Locate the cell with the specified text and output its (x, y) center coordinate. 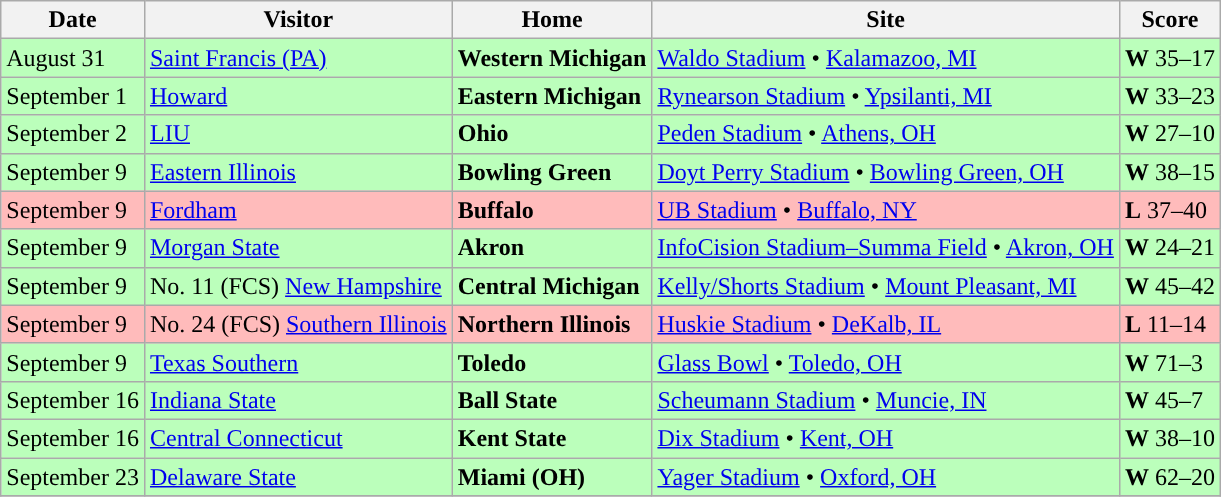
September 1 (73, 96)
Score (1170, 20)
Eastern Michigan (552, 96)
Date (73, 20)
W 38–10 (1170, 438)
Toledo (552, 362)
InfoCision Stadium–Summa Field • Akron, OH (886, 248)
Ball State (552, 400)
W 45–7 (1170, 400)
Indiana State (298, 400)
W 35–17 (1170, 58)
W 27–10 (1170, 134)
Scheumann Stadium • Muncie, IN (886, 400)
W 38–15 (1170, 172)
Dix Stadium • Kent, OH (886, 438)
Delaware State (298, 477)
Waldo Stadium • Kalamazoo, MI (886, 58)
Fordham (298, 210)
Eastern Illinois (298, 172)
W 24–21 (1170, 248)
L 37–40 (1170, 210)
W 71–3 (1170, 362)
Saint Francis (PA) (298, 58)
Texas Southern (298, 362)
UB Stadium • Buffalo, NY (886, 210)
Visitor (298, 20)
Central Michigan (552, 286)
Akron (552, 248)
Yager Stadium • Oxford, OH (886, 477)
Buffalo (552, 210)
W 62–20 (1170, 477)
Peden Stadium • Athens, OH (886, 134)
No. 11 (FCS) New Hampshire (298, 286)
LIU (298, 134)
September 2 (73, 134)
Miami (OH) (552, 477)
Western Michigan (552, 58)
W 45–42 (1170, 286)
Doyt Perry Stadium • Bowling Green, OH (886, 172)
Glass Bowl • Toledo, OH (886, 362)
Kelly/Shorts Stadium • Mount Pleasant, MI (886, 286)
Rynearson Stadium • Ypsilanti, MI (886, 96)
Bowling Green (552, 172)
Site (886, 20)
August 31 (73, 58)
Northern Illinois (552, 324)
Morgan State (298, 248)
Kent State (552, 438)
Ohio (552, 134)
No. 24 (FCS) Southern Illinois (298, 324)
Huskie Stadium • DeKalb, IL (886, 324)
L 11–14 (1170, 324)
September 23 (73, 477)
Howard (298, 96)
Central Connecticut (298, 438)
W 33–23 (1170, 96)
Home (552, 20)
